Find where the given text appears and provide that cell's center as [x, y] coordinate. 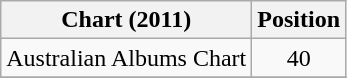
Position [299, 20]
Chart (2011) [126, 20]
Australian Albums Chart [126, 58]
40 [299, 58]
